From the cell containing the given text, extract its center point as [x, y] coordinate. 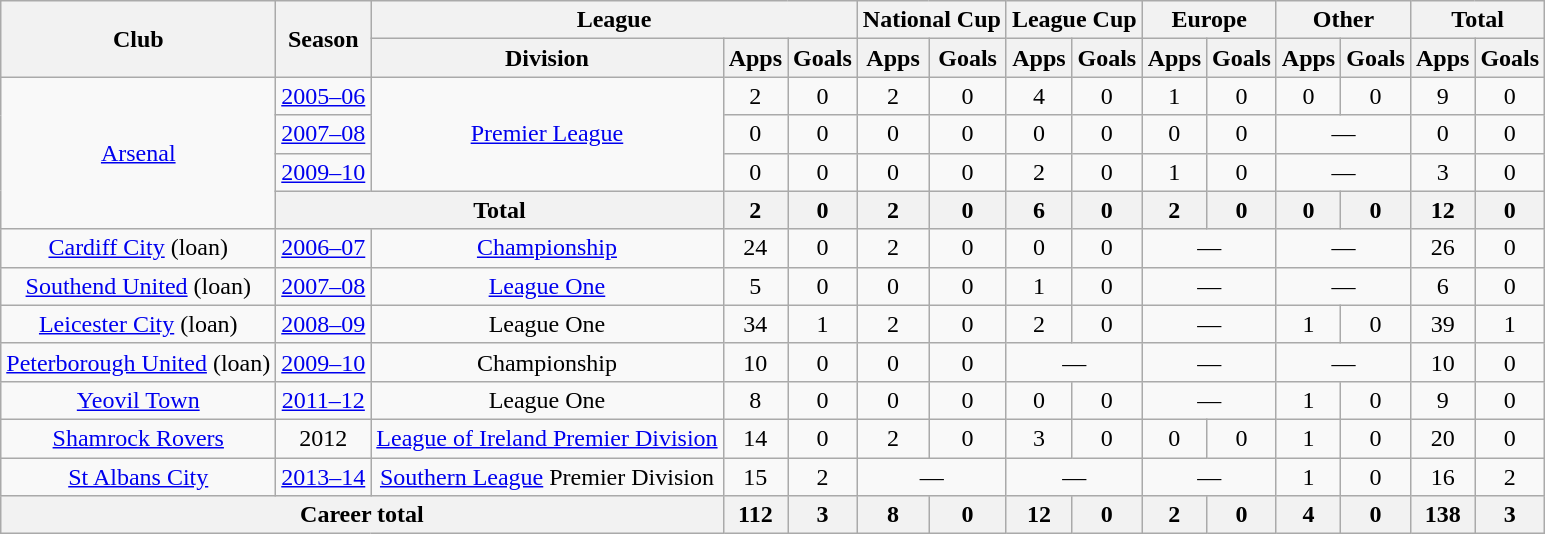
34 [755, 324]
Career total [362, 515]
5 [755, 286]
39 [1442, 324]
Peterborough United (loan) [138, 362]
2012 [324, 438]
2013–14 [324, 477]
Other [1343, 20]
Division [547, 58]
Season [324, 39]
Southern League Premier Division [547, 477]
112 [755, 515]
Europe [1209, 20]
Arsenal [138, 153]
26 [1442, 248]
League of Ireland Premier Division [547, 438]
2006–07 [324, 248]
Southend United (loan) [138, 286]
St Albans City [138, 477]
Premier League [547, 134]
Club [138, 39]
League [614, 20]
15 [755, 477]
Yeovil Town [138, 400]
138 [1442, 515]
24 [755, 248]
League Cup [1074, 20]
2011–12 [324, 400]
16 [1442, 477]
Leicester City (loan) [138, 324]
14 [755, 438]
2005–06 [324, 96]
20 [1442, 438]
2008–09 [324, 324]
Cardiff City (loan) [138, 248]
Shamrock Rovers [138, 438]
National Cup [932, 20]
